Provide the [x, y] coordinate of the cell's center where the given text is located.  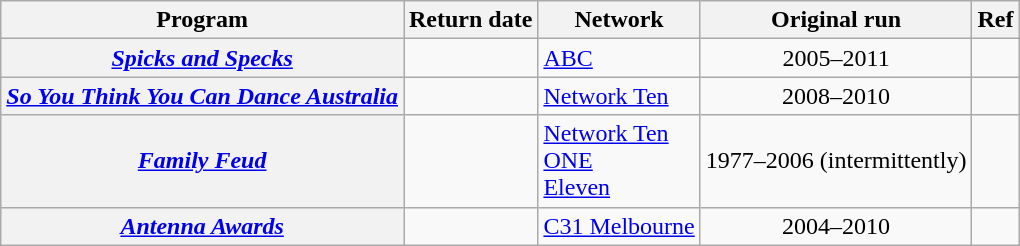
2004–2010 [836, 226]
Original run [836, 20]
Network [619, 20]
Family Feud [202, 161]
Program [202, 20]
Antenna Awards [202, 226]
C31 Melbourne [619, 226]
Spicks and Specks [202, 58]
2008–2010 [836, 96]
Network TenONEEleven [619, 161]
Return date [471, 20]
1977–2006 (intermittently) [836, 161]
Network Ten [619, 96]
2005–2011 [836, 58]
Ref [996, 20]
ABC [619, 58]
So You Think You Can Dance Australia [202, 96]
